Return [X, Y] of the center of cell containing provided text 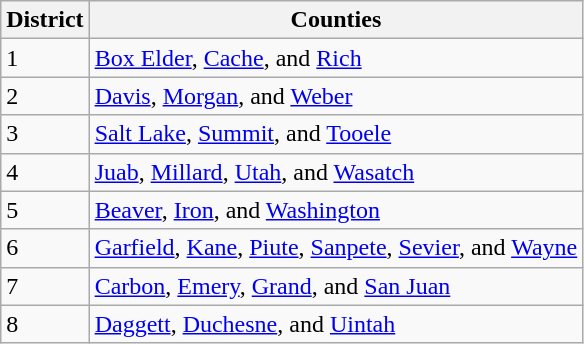
4 [45, 172]
Counties [336, 20]
Box Elder, Cache, and Rich [336, 58]
District [45, 20]
7 [45, 286]
6 [45, 248]
8 [45, 324]
5 [45, 210]
1 [45, 58]
3 [45, 134]
Davis, Morgan, and Weber [336, 96]
Beaver, Iron, and Washington [336, 210]
Juab, Millard, Utah, and Wasatch [336, 172]
2 [45, 96]
Carbon, Emery, Grand, and San Juan [336, 286]
Garfield, Kane, Piute, Sanpete, Sevier, and Wayne [336, 248]
Daggett, Duchesne, and Uintah [336, 324]
Salt Lake, Summit, and Tooele [336, 134]
